Identify which cell holds the provided text, then report its (x, y) central coordinate. 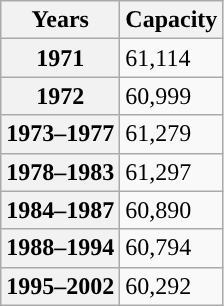
60,292 (172, 286)
Years (60, 20)
60,890 (172, 210)
60,794 (172, 248)
61,279 (172, 134)
1978–1983 (60, 172)
Capacity (172, 20)
61,114 (172, 58)
60,999 (172, 96)
1984–1987 (60, 210)
1995–2002 (60, 286)
61,297 (172, 172)
1973–1977 (60, 134)
1988–1994 (60, 248)
1971 (60, 58)
1972 (60, 96)
